Search for the cell housing the specified text and yield its [X, Y] center coordinate. 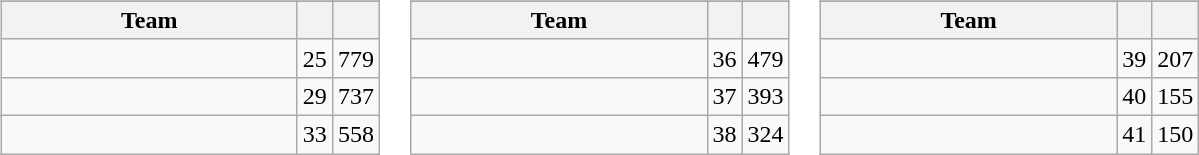
29 [314, 96]
36 [724, 58]
393 [766, 96]
155 [1176, 96]
39 [1134, 58]
479 [766, 58]
40 [1134, 96]
37 [724, 96]
150 [1176, 134]
324 [766, 134]
737 [356, 96]
207 [1176, 58]
38 [724, 134]
25 [314, 58]
558 [356, 134]
779 [356, 58]
33 [314, 134]
41 [1134, 134]
